Locate the cell with the specified text and output its [x, y] center coordinate. 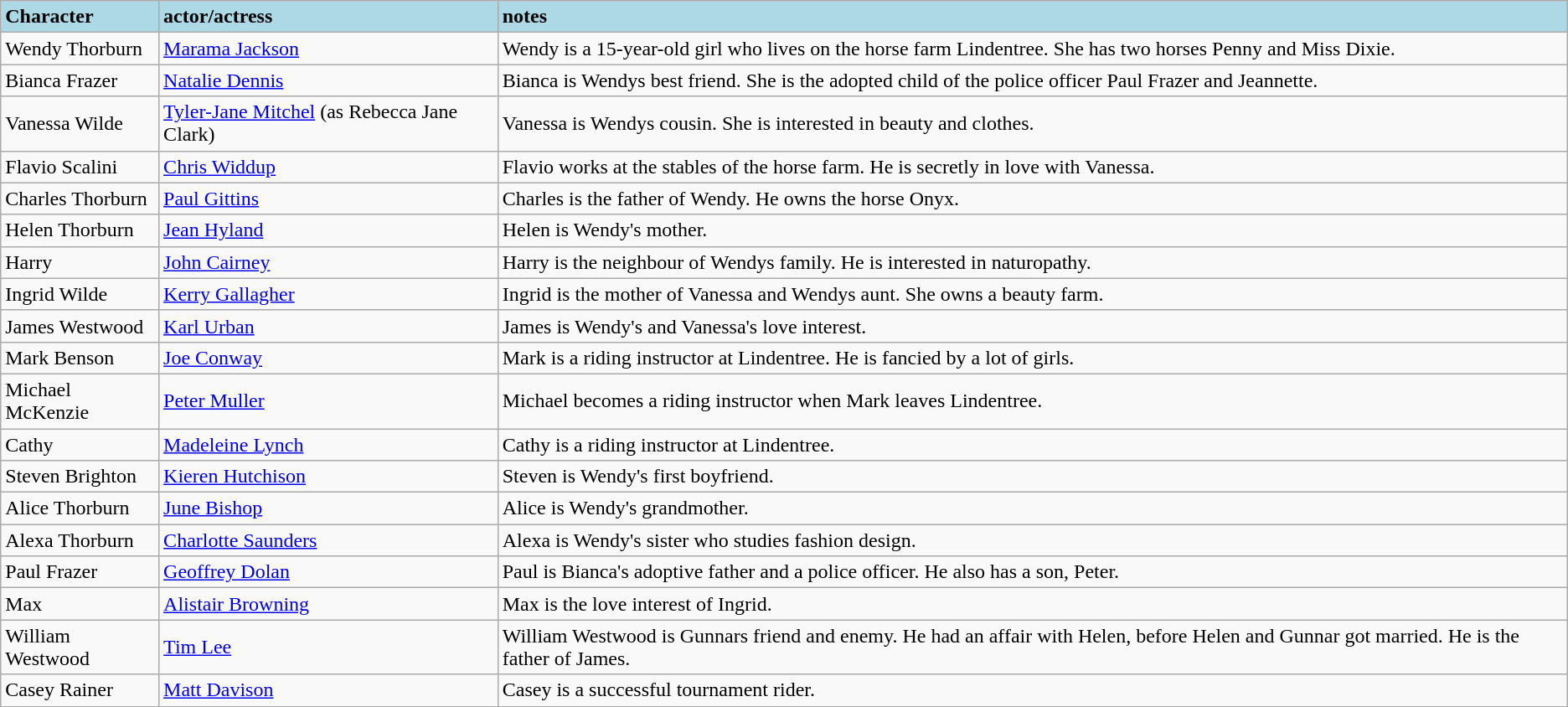
Peter Muller [328, 400]
Joe Conway [328, 358]
William Westwood is Gunnars friend and enemy. He had an affair with Helen, before Helen and Gunnar got married. He is the father of James. [1032, 647]
Flavio works at the stables of the horse farm. He is secretly in love with Vanessa. [1032, 167]
John Cairney [328, 262]
Kieren Hutchison [328, 477]
Ingrid is the mother of Vanessa and Wendys aunt. She owns a beauty farm. [1032, 294]
Jean Hyland [328, 230]
Michael becomes a riding instructor when Mark leaves Lindentree. [1032, 400]
James is Wendy's and Vanessa's love interest. [1032, 326]
Alexa Thorburn [80, 540]
Tim Lee [328, 647]
Ingrid Wilde [80, 294]
Steven Brighton [80, 477]
Paul Frazer [80, 572]
Tyler-Jane Mitchel (as Rebecca Jane Clark) [328, 124]
notes [1032, 17]
Mark is a riding instructor at Lindentree. He is fancied by a lot of girls. [1032, 358]
Alistair Browning [328, 604]
Helen Thorburn [80, 230]
actor/actress [328, 17]
June Bishop [328, 508]
Bianca Frazer [80, 80]
Casey is a successful tournament rider. [1032, 690]
Helen is Wendy's mother. [1032, 230]
Alexa is Wendy's sister who studies fashion design. [1032, 540]
Harry [80, 262]
Kerry Gallagher [328, 294]
Character [80, 17]
Steven is Wendy's first boyfriend. [1032, 477]
Bianca is Wendys best friend. She is the adopted child of the police officer Paul Frazer and Jeannette. [1032, 80]
Alice Thorburn [80, 508]
Natalie Dennis [328, 80]
Karl Urban [328, 326]
William Westwood [80, 647]
Flavio Scalini [80, 167]
Matt Davison [328, 690]
James Westwood [80, 326]
Wendy is a 15-year-old girl who lives on the horse farm Lindentree. She has two horses Penny and Miss Dixie. [1032, 49]
Alice is Wendy's grandmother. [1032, 508]
Harry is the neighbour of Wendys family. He is interested in naturopathy. [1032, 262]
Michael McKenzie [80, 400]
Max [80, 604]
Wendy Thorburn [80, 49]
Vanessa is Wendys cousin. She is interested in beauty and clothes. [1032, 124]
Marama Jackson [328, 49]
Charles Thorburn [80, 199]
Madeleine Lynch [328, 445]
Casey Rainer [80, 690]
Vanessa Wilde [80, 124]
Mark Benson [80, 358]
Charlotte Saunders [328, 540]
Paul Gittins [328, 199]
Cathy is a riding instructor at Lindentree. [1032, 445]
Charles is the father of Wendy. He owns the horse Onyx. [1032, 199]
Geoffrey Dolan [328, 572]
Cathy [80, 445]
Max is the love interest of Ingrid. [1032, 604]
Chris Widdup [328, 167]
Paul is Bianca's adoptive father and a police officer. He also has a son, Peter. [1032, 572]
